Extract the [x, y] coordinate from the center of the cell holding the provided text.  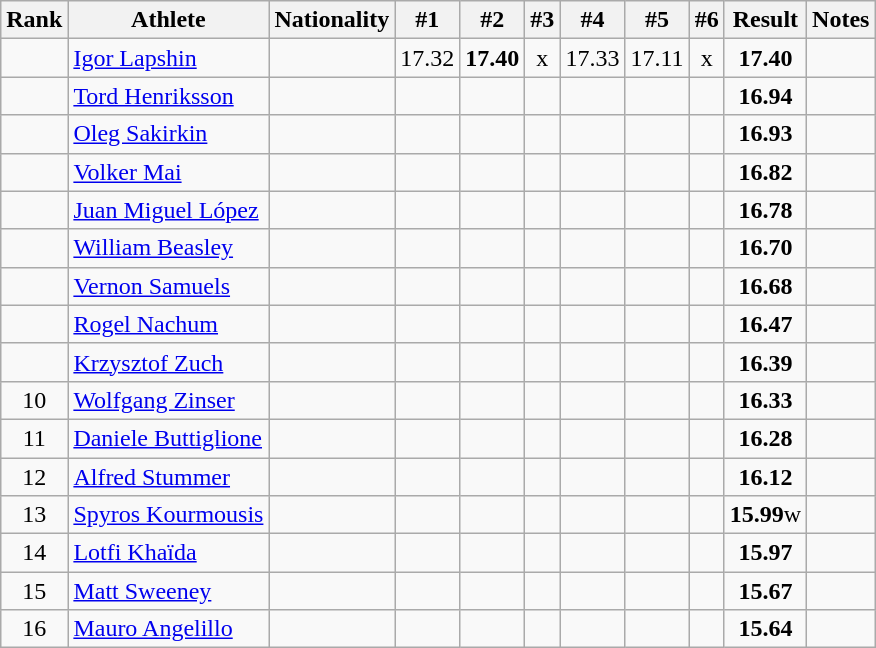
Nationality [332, 20]
15.67 [765, 591]
#5 [657, 20]
Tord Henriksson [168, 96]
16.78 [765, 210]
Volker Mai [168, 172]
Notes [841, 20]
13 [34, 515]
Rogel Nachum [168, 324]
Daniele Buttiglione [168, 438]
16.94 [765, 96]
12 [34, 477]
16.68 [765, 286]
Lotfi Khaïda [168, 553]
16.39 [765, 362]
16.70 [765, 248]
Vernon Samuels [168, 286]
17.33 [592, 58]
16.12 [765, 477]
15.64 [765, 629]
Mauro Angelillo [168, 629]
Rank [34, 20]
15.99w [765, 515]
16.93 [765, 134]
Alfred Stummer [168, 477]
16.28 [765, 438]
#4 [592, 20]
Result [765, 20]
15.97 [765, 553]
#6 [706, 20]
Matt Sweeney [168, 591]
Krzysztof Zuch [168, 362]
Wolfgang Zinser [168, 400]
Juan Miguel López [168, 210]
#2 [492, 20]
#3 [542, 20]
Athlete [168, 20]
17.32 [428, 58]
William Beasley [168, 248]
Oleg Sakirkin [168, 134]
16.82 [765, 172]
Igor Lapshin [168, 58]
#1 [428, 20]
15 [34, 591]
16 [34, 629]
17.11 [657, 58]
Spyros Kourmousis [168, 515]
11 [34, 438]
16.47 [765, 324]
14 [34, 553]
10 [34, 400]
16.33 [765, 400]
